Output the [X, Y] coordinate of the center of the cell containing the given text.  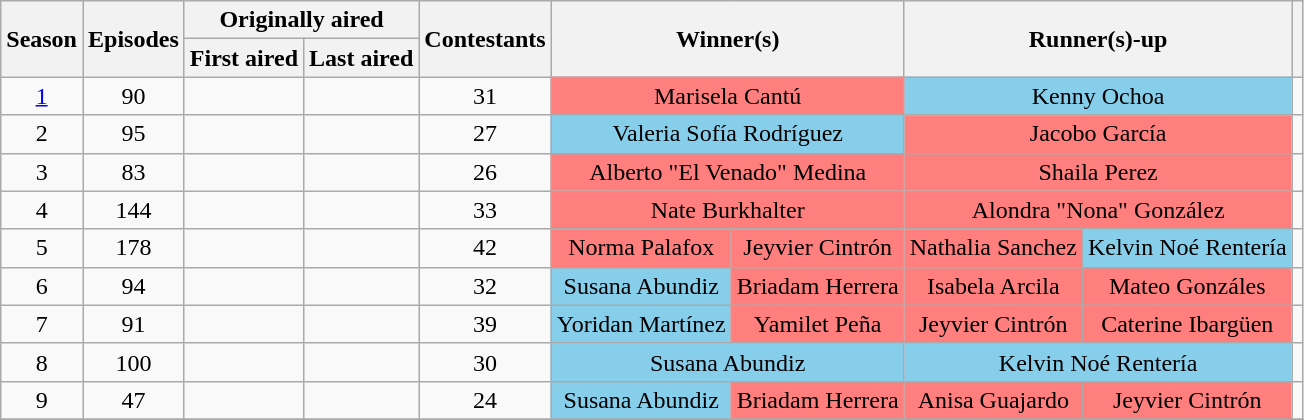
Originally aired [302, 20]
Runner(s)-up [1098, 39]
144 [133, 210]
27 [485, 134]
6 [42, 286]
91 [133, 324]
Season [42, 39]
Caterine Ibargüen [1187, 324]
95 [133, 134]
30 [485, 362]
Alondra "Nona" González [1098, 210]
42 [485, 248]
47 [133, 400]
First aired [244, 58]
33 [485, 210]
94 [133, 286]
Kenny Ochoa [1098, 96]
2 [42, 134]
3 [42, 172]
39 [485, 324]
90 [133, 96]
Yamilet Peña [818, 324]
Alberto "El Venado" Medina [728, 172]
31 [485, 96]
Mateo Gonzáles [1187, 286]
Norma Palafox [641, 248]
Contestants [485, 39]
Jacobo García [1098, 134]
Shaila Perez [1098, 172]
7 [42, 324]
100 [133, 362]
Winner(s) [728, 39]
Nathalia Sanchez [993, 248]
Valeria Sofía Rodríguez [728, 134]
26 [485, 172]
32 [485, 286]
Episodes [133, 39]
Isabela Arcila [993, 286]
83 [133, 172]
Last aired [362, 58]
Marisela Cantú [728, 96]
8 [42, 362]
4 [42, 210]
Nate Burkhalter [728, 210]
5 [42, 248]
24 [485, 400]
Anisa Guajardo [993, 400]
9 [42, 400]
1 [42, 96]
Yoridan Martínez [641, 324]
178 [133, 248]
